Scan for the cell matching the given text and deliver its [x, y] coordinate at center. 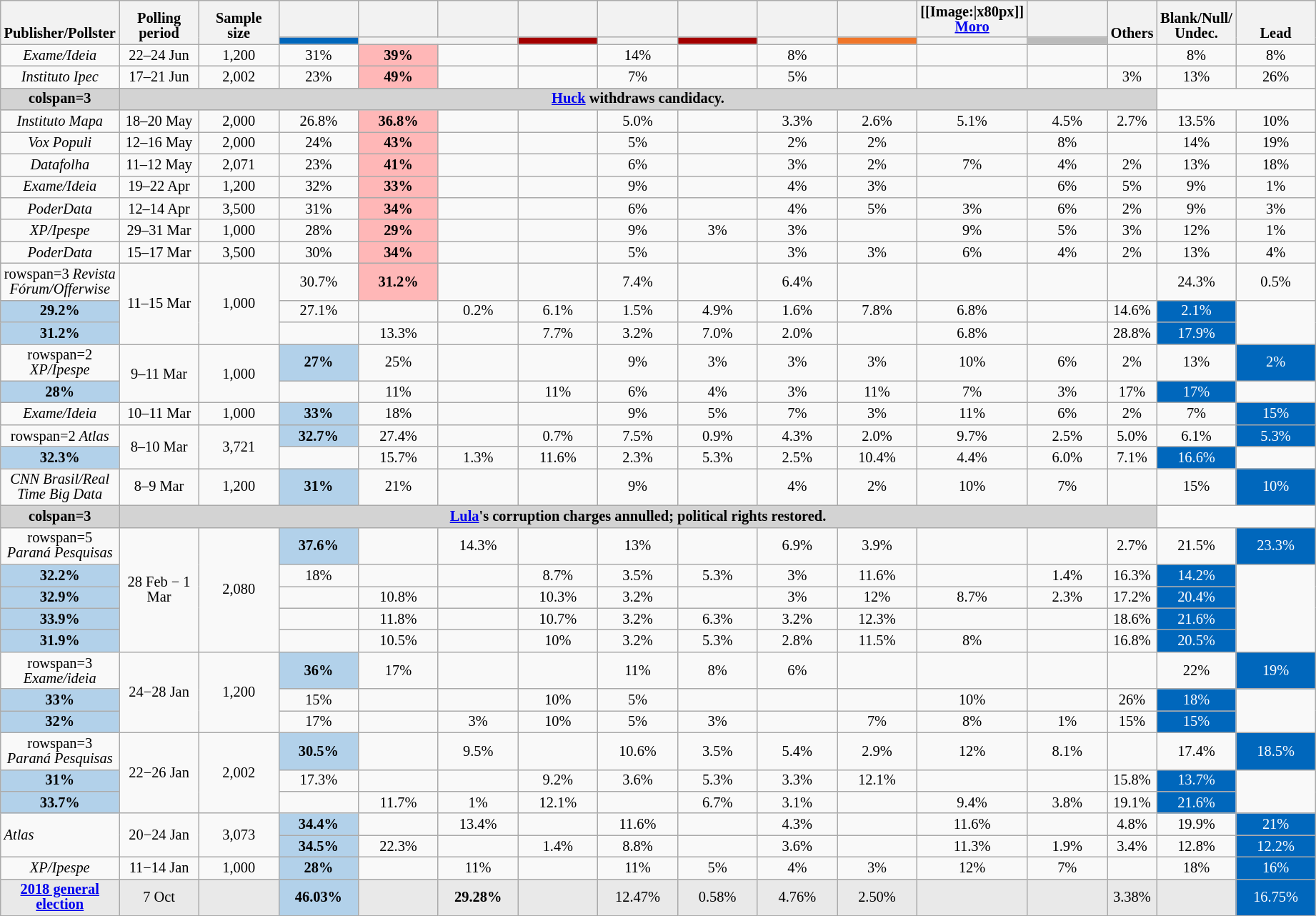
22–24 Jun [159, 56]
Pollingperiod [159, 21]
24.3% [1196, 282]
7.7% [558, 333]
0.2% [478, 312]
27% [319, 362]
22−26 Jan [159, 773]
19.9% [1196, 825]
2.50% [877, 897]
1.6% [797, 312]
10.3% [558, 597]
11–12 May [159, 164]
10.4% [877, 457]
3.8% [1067, 802]
2.8% [797, 640]
18.5% [1276, 751]
6.0% [1067, 457]
14.3% [478, 546]
17–21 Jun [159, 77]
5.1% [972, 121]
6.4% [797, 282]
8–10 Mar [159, 446]
32.3% [60, 457]
15.8% [1132, 780]
4.8% [1132, 825]
22% [1196, 670]
32.9% [60, 597]
Publisher/Pollster [60, 21]
rowspan=3 Revista Fórum/Offerwise [60, 282]
22.3% [399, 846]
1.9% [1067, 846]
12.2% [1276, 846]
20.4% [1196, 597]
4.76% [797, 897]
25% [399, 362]
2.1% [1196, 312]
11.7% [399, 802]
10.5% [399, 640]
30.5% [319, 751]
17.4% [1196, 751]
11−14 Jan [159, 867]
9.5% [478, 751]
13.4% [478, 825]
10–11 Mar [159, 414]
16% [1276, 867]
15–17 Mar [159, 253]
12.3% [877, 619]
18.6% [1132, 619]
19–22 Apr [159, 187]
10.8% [399, 597]
Others [1132, 21]
19.1% [1132, 802]
36% [319, 670]
13.7% [1196, 780]
5.4% [797, 751]
14.6% [1132, 312]
33.9% [60, 619]
2018 general election [60, 897]
29.28% [478, 897]
Vox Populi [60, 143]
Huck withdraws candidacy. [639, 99]
28 Feb − 1 Mar [159, 589]
4.9% [717, 312]
Blank/Null/Undec. [1196, 21]
24% [319, 143]
7.4% [638, 282]
10.6% [638, 751]
29.2% [60, 312]
30% [319, 253]
Samplesize [239, 21]
12.8% [1196, 846]
29–31 Mar [159, 230]
7.5% [638, 436]
3.4% [1132, 846]
31.9% [60, 640]
2,080 [239, 589]
rowspan=3 Paraná Pesquisas [60, 751]
Atlas [60, 835]
Instituto Mapa [60, 121]
4.5% [1067, 121]
9.7% [972, 436]
Datafolha [60, 164]
32.7% [319, 436]
4.4% [972, 457]
37.6% [319, 546]
8–9 Mar [159, 487]
27.4% [399, 436]
Lula's corruption charges annulled; political rights restored. [639, 516]
6.7% [717, 802]
7 Oct [159, 897]
rowspan=2 XP/Ipespe [60, 362]
8.1% [1067, 751]
13.3% [399, 333]
11.8% [399, 619]
29% [399, 230]
43% [399, 143]
13.5% [1196, 121]
rowspan=3 Exame/ideia [60, 670]
17.2% [1132, 597]
3.38% [1132, 897]
34.4% [319, 825]
20−24 Jan [159, 835]
7.0% [717, 333]
11.3% [972, 846]
11.5% [877, 640]
14.2% [1196, 574]
0.5% [1276, 282]
12–14 Apr [159, 209]
27.1% [319, 312]
7.8% [877, 312]
2,071 [239, 164]
18–20 May [159, 121]
16.6% [1196, 457]
9.4% [972, 802]
33.7% [60, 802]
20.5% [1196, 640]
34.5% [319, 846]
6.3% [717, 619]
24−28 Jan [159, 692]
1.5% [638, 312]
41% [399, 164]
26.8% [319, 121]
7.1% [1132, 457]
21.5% [1196, 546]
8.8% [638, 846]
12–16 May [159, 143]
3.1% [797, 802]
2.9% [877, 751]
9–11 Mar [159, 373]
32.2% [60, 574]
12.47% [638, 897]
46.03% [319, 897]
0.7% [558, 436]
Lead [1276, 21]
[[Image:|x80px]]Moro [972, 19]
23.3% [1276, 546]
49% [399, 77]
0.58% [717, 897]
CNN Brasil/Real Time Big Data [60, 487]
17.3% [319, 780]
16.8% [1132, 640]
Instituto Ipec [60, 77]
2.6% [877, 121]
6.9% [797, 546]
9.2% [558, 780]
rowspan=2 Atlas [60, 436]
39% [399, 56]
0.9% [717, 436]
36.8% [399, 121]
16.3% [1132, 574]
1.3% [478, 457]
3,073 [239, 835]
10.7% [558, 619]
30.7% [319, 282]
3,721 [239, 446]
3.9% [877, 546]
15.7% [399, 457]
11–15 Mar [159, 303]
rowspan=5 Paraná Pesquisas [60, 546]
16.75% [1276, 897]
17.9% [1196, 333]
28.8% [1132, 333]
